For the text-containing cell, return its midpoint in (X, Y) coordinate format. 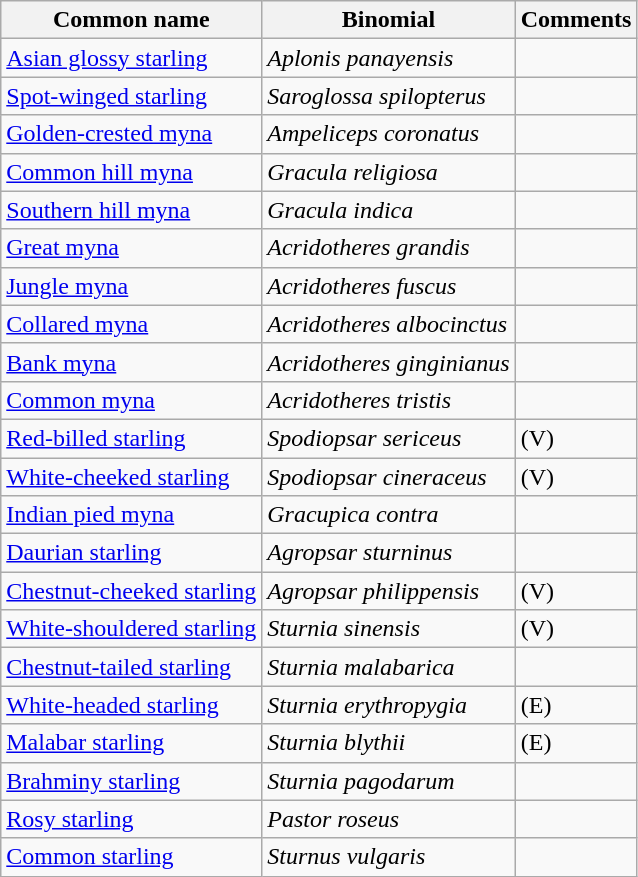
Agropsar philippensis (389, 591)
Malabar starling (132, 743)
Sturnia blythii (389, 743)
Aplonis panayensis (389, 58)
Agropsar sturninus (389, 553)
Common name (132, 20)
Ampeliceps coronatus (389, 134)
Jungle myna (132, 286)
White-cheeked starling (132, 477)
Pastor roseus (389, 819)
Spodiopsar sericeus (389, 438)
Sturnia sinensis (389, 629)
Brahminy starling (132, 781)
Chestnut-tailed starling (132, 667)
Daurian starling (132, 553)
Red-billed starling (132, 438)
Gracula indica (389, 210)
Saroglossa spilopterus (389, 96)
Collared myna (132, 324)
Gracula religiosa (389, 172)
Binomial (389, 20)
Common hill myna (132, 172)
Rosy starling (132, 819)
Acridotheres fuscus (389, 286)
Sturnia malabarica (389, 667)
Sturnia pagodarum (389, 781)
Acridotheres tristis (389, 400)
Common myna (132, 400)
Comments (576, 20)
Sturnus vulgaris (389, 857)
Acridotheres ginginianus (389, 362)
Gracupica contra (389, 515)
Common starling (132, 857)
Asian glossy starling (132, 58)
Sturnia erythropygia (389, 705)
Spot-winged starling (132, 96)
Southern hill myna (132, 210)
Bank myna (132, 362)
Acridotheres albocinctus (389, 324)
Great myna (132, 248)
Spodiopsar cineraceus (389, 477)
Golden-crested myna (132, 134)
White-shouldered starling (132, 629)
White-headed starling (132, 705)
Chestnut-cheeked starling (132, 591)
Indian pied myna (132, 515)
Acridotheres grandis (389, 248)
